Search for the cell housing the specified text and yield its [x, y] center coordinate. 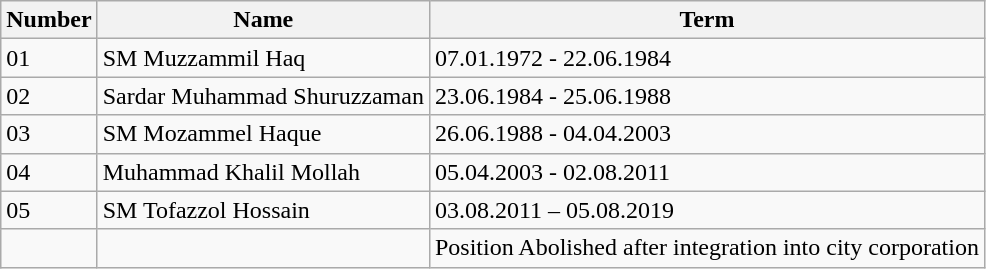
04 [49, 172]
01 [49, 58]
Position Abolished after integration into city corporation [706, 248]
23.06.1984 - 25.06.1988 [706, 96]
SM Mozammel Haque [263, 134]
05.04.2003 - 02.08.2011 [706, 172]
02 [49, 96]
03 [49, 134]
SM Tofazzol Hossain [263, 210]
Name [263, 20]
SM Muzzammil Haq [263, 58]
26.06.1988 - 04.04.2003 [706, 134]
05 [49, 210]
03.08.2011 – 05.08.2019 [706, 210]
Muhammad Khalil Mollah [263, 172]
Term [706, 20]
07.01.1972 - 22.06.1984 [706, 58]
Number [49, 20]
Sardar Muhammad Shuruzzaman [263, 96]
